Identify which cell holds the provided text, then report its (X, Y) central coordinate. 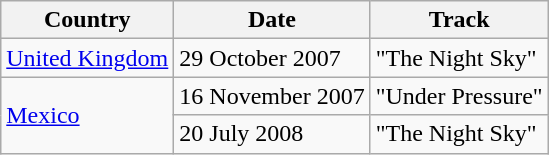
20 July 2008 (272, 134)
United Kingdom (88, 58)
Date (272, 20)
Track (459, 20)
29 October 2007 (272, 58)
Country (88, 20)
"Under Pressure" (459, 96)
16 November 2007 (272, 96)
Mexico (88, 115)
